Output the [X, Y] coordinate of the center of the cell containing the given text.  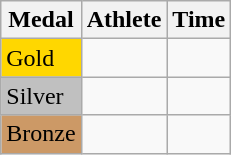
Medal [41, 20]
Silver [41, 96]
Bronze [41, 134]
Time [199, 20]
Athlete [124, 20]
Gold [41, 58]
